From the cell containing the given text, extract its center point as (x, y) coordinate. 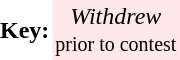
Withdrewprior to contest (116, 30)
